Provide the (X, Y) coordinate of the cell's center where the given text is located.  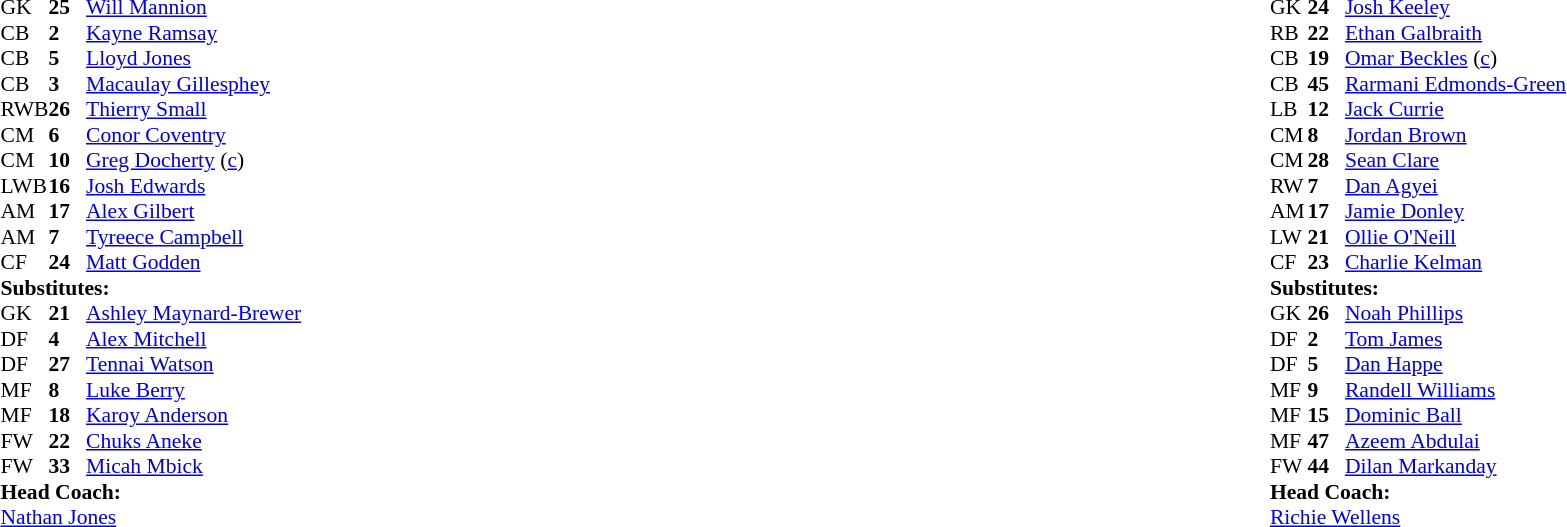
44 (1326, 467)
Jack Currie (1456, 109)
Sean Clare (1456, 161)
LWB (24, 186)
Dan Agyei (1456, 186)
Jamie Donley (1456, 211)
Omar Beckles (c) (1456, 59)
Dilan Markanday (1456, 467)
Luke Berry (194, 390)
Randell Williams (1456, 390)
Ethan Galbraith (1456, 33)
Tom James (1456, 339)
Micah Mbick (194, 467)
Conor Coventry (194, 135)
RW (1289, 186)
Thierry Small (194, 109)
Chuks Aneke (194, 441)
15 (1326, 415)
10 (67, 161)
33 (67, 467)
Alex Gilbert (194, 211)
19 (1326, 59)
Jordan Brown (1456, 135)
Kayne Ramsay (194, 33)
Noah Phillips (1456, 313)
4 (67, 339)
Matt Godden (194, 263)
Alex Mitchell (194, 339)
Tyreece Campbell (194, 237)
Dominic Ball (1456, 415)
LW (1289, 237)
Tennai Watson (194, 365)
45 (1326, 84)
Macaulay Gillesphey (194, 84)
23 (1326, 263)
Azeem Abdulai (1456, 441)
Charlie Kelman (1456, 263)
47 (1326, 441)
6 (67, 135)
Greg Docherty (c) (194, 161)
Dan Happe (1456, 365)
3 (67, 84)
Karoy Anderson (194, 415)
9 (1326, 390)
24 (67, 263)
27 (67, 365)
RWB (24, 109)
12 (1326, 109)
Josh Edwards (194, 186)
Ollie O'Neill (1456, 237)
18 (67, 415)
16 (67, 186)
Lloyd Jones (194, 59)
28 (1326, 161)
Rarmani Edmonds-Green (1456, 84)
Ashley Maynard-Brewer (194, 313)
LB (1289, 109)
RB (1289, 33)
